Capture the cell that displays the provided text and extract its (x, y) central coordinate. 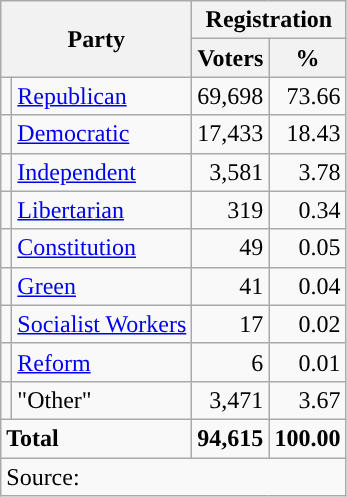
94,615 (230, 438)
Libertarian (102, 210)
Voters (230, 58)
3.78 (308, 172)
17 (230, 324)
100.00 (308, 438)
"Other" (102, 400)
3,581 (230, 172)
0.01 (308, 362)
Registration (269, 20)
Party (96, 39)
Source: (174, 477)
17,433 (230, 134)
Democratic (102, 134)
% (308, 58)
69,698 (230, 96)
Constitution (102, 248)
Total (96, 438)
Reform (102, 362)
319 (230, 210)
0.34 (308, 210)
6 (230, 362)
3.67 (308, 400)
0.02 (308, 324)
Green (102, 286)
0.05 (308, 248)
73.66 (308, 96)
49 (230, 248)
18.43 (308, 134)
3,471 (230, 400)
Socialist Workers (102, 324)
Independent (102, 172)
Republican (102, 96)
0.04 (308, 286)
41 (230, 286)
